Return the [x, y] coordinate for the center point of the cell that contains the specified text.  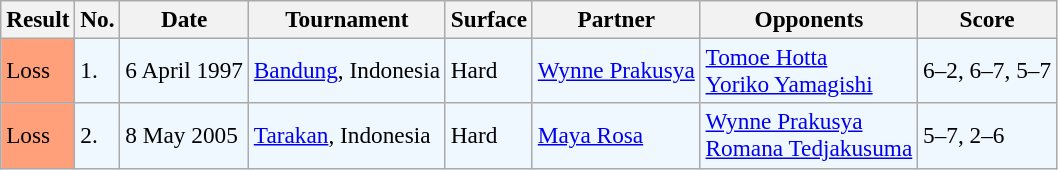
Score [988, 19]
Maya Rosa [616, 136]
Tomoe Hotta Yoriko Yamagishi [809, 70]
Date [184, 19]
Partner [616, 19]
1. [98, 70]
Tarakan, Indonesia [346, 136]
Tournament [346, 19]
6 April 1997 [184, 70]
Surface [488, 19]
Opponents [809, 19]
2. [98, 136]
Result [38, 19]
Bandung, Indonesia [346, 70]
5–7, 2–6 [988, 136]
Wynne Prakusya [616, 70]
No. [98, 19]
Wynne Prakusya Romana Tedjakusuma [809, 136]
6–2, 6–7, 5–7 [988, 70]
8 May 2005 [184, 136]
